Identify which cell holds the provided text, then report its (x, y) central coordinate. 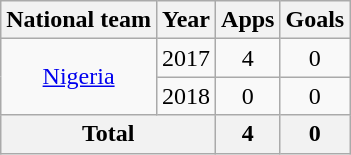
National team (79, 20)
Year (186, 20)
2018 (186, 96)
2017 (186, 58)
Apps (248, 20)
Goals (315, 20)
Nigeria (79, 77)
Total (108, 134)
